Find where the given text appears and provide that cell's center as (x, y) coordinate. 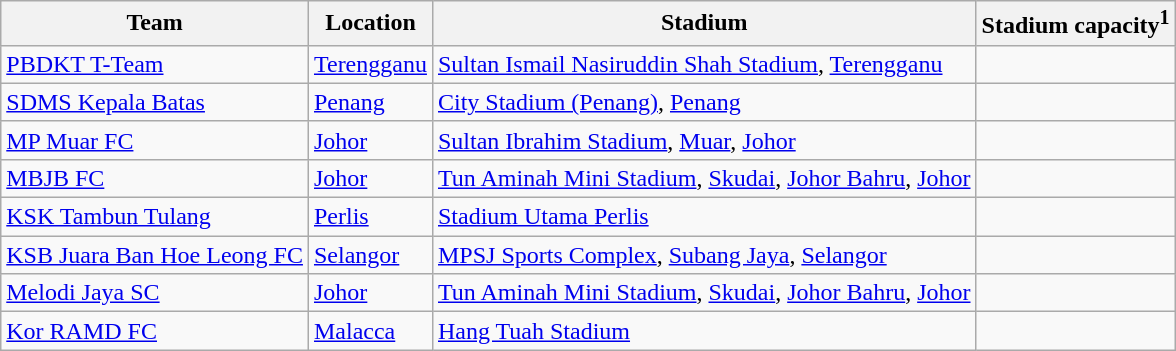
Perlis (370, 217)
Terengganu (370, 64)
PBDKT T-Team (155, 64)
Sultan Ismail Nasiruddin Shah Stadium, Terengganu (704, 64)
Stadium Utama Perlis (704, 217)
SDMS Kepala Batas (155, 102)
Stadium (704, 24)
Location (370, 24)
Sultan Ibrahim Stadium, Muar, Johor (704, 140)
KSK Tambun Tulang (155, 217)
KSB Juara Ban Hoe Leong FC (155, 255)
Malacca (370, 331)
MBJB FC (155, 178)
MPSJ Sports Complex, Subang Jaya, Selangor (704, 255)
Penang (370, 102)
Melodi Jaya SC (155, 293)
Stadium capacity1 (1076, 24)
MP Muar FC (155, 140)
Hang Tuah Stadium (704, 331)
Team (155, 24)
Selangor (370, 255)
City Stadium (Penang), Penang (704, 102)
Kor RAMD FC (155, 331)
